Locate the cell with the specified text and output its (X, Y) center coordinate. 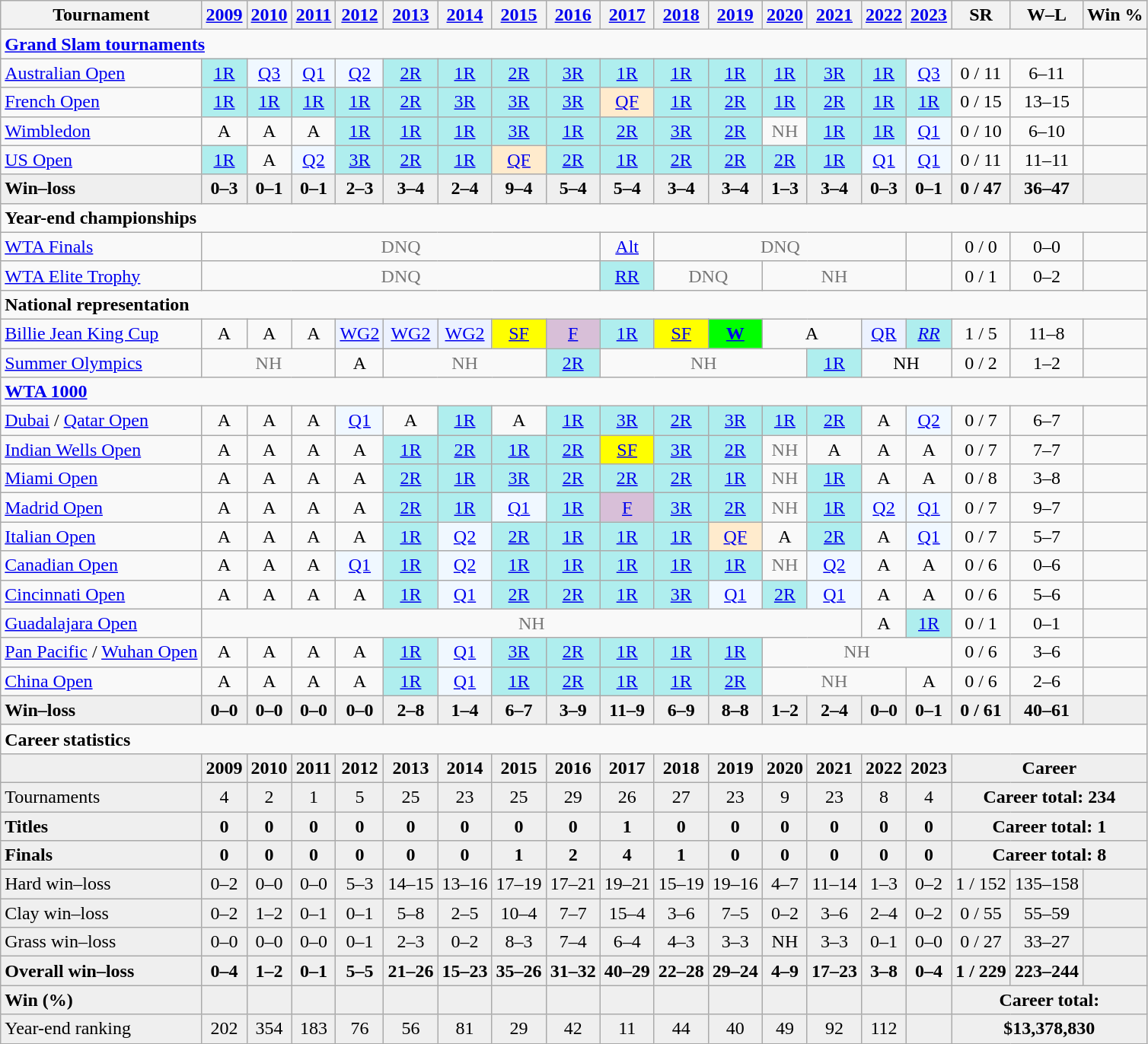
Overall win–loss (101, 971)
Dubai / Qatar Open (101, 421)
6–10 (1046, 131)
6–9 (681, 710)
Career (1049, 768)
0 / 61 (981, 710)
2–6 (1046, 681)
WTA 1000 (574, 392)
19–16 (735, 884)
1 / 5 (981, 333)
WTA Finals (101, 247)
6–11 (1046, 73)
4–7 (784, 884)
WTA Elite Trophy (101, 275)
0 / 10 (981, 131)
2–5 (464, 913)
Italian Open (101, 536)
5–5 (359, 971)
0 / 15 (981, 102)
40–61 (1046, 710)
0–6 (1046, 565)
$13,378,830 (1049, 1029)
5 (359, 797)
0 / 2 (981, 363)
44 (681, 1029)
Summer Olympics (101, 363)
15–23 (464, 971)
40 (735, 1029)
11–8 (1046, 333)
33–27 (1046, 942)
QR (883, 333)
112 (883, 1029)
4–9 (784, 971)
22–28 (681, 971)
81 (464, 1029)
55–59 (1046, 913)
13–16 (464, 884)
Canadian Open (101, 565)
13–15 (1046, 102)
Career total: 234 (1049, 797)
Australian Open (101, 73)
10–4 (519, 913)
36–47 (1046, 189)
183 (314, 1029)
8–3 (519, 942)
27 (681, 797)
7–4 (572, 942)
Cincinnati Open (101, 594)
223–244 (1046, 971)
31–32 (572, 971)
Grand Slam tournaments (574, 44)
15–19 (681, 884)
Finals (101, 855)
5–6 (1046, 594)
Win (%) (101, 1000)
0 / 55 (981, 913)
W (735, 333)
Career statistics (574, 739)
19–21 (627, 884)
Hard win–loss (101, 884)
21–26 (411, 971)
9 (784, 797)
Tournaments (101, 797)
0 / 47 (981, 189)
2–8 (411, 710)
China Open (101, 681)
National representation (574, 304)
1–4 (464, 710)
SR (981, 15)
9–4 (519, 189)
354 (269, 1029)
11–9 (627, 710)
Clay win–loss (101, 913)
17–23 (834, 971)
Titles (101, 826)
Miami Open (101, 479)
Year-end ranking (101, 1029)
76 (359, 1029)
US Open (101, 160)
Wimbledon (101, 131)
17–21 (572, 884)
Grass win–loss (101, 942)
W–L (1046, 15)
5–3 (359, 884)
Year-end championships (574, 218)
11–11 (1046, 160)
135–158 (1046, 884)
0 / 8 (981, 479)
5–7 (1046, 536)
Alt (627, 247)
11 (627, 1029)
1 / 229 (981, 971)
8 (883, 797)
202 (224, 1029)
26 (627, 797)
Indian Wells Open (101, 450)
French Open (101, 102)
56 (411, 1029)
Pan Pacific / Wuhan Open (101, 652)
49 (784, 1029)
0 / 27 (981, 942)
Tournament (101, 15)
42 (572, 1029)
0 / 0 (981, 247)
40–29 (627, 971)
Career total: (1049, 1000)
Madrid Open (101, 508)
7–5 (735, 913)
92 (834, 1029)
6–4 (627, 942)
17–19 (519, 884)
Guadalajara Open (101, 623)
29–24 (735, 971)
4–3 (681, 942)
Career total: 8 (1049, 855)
14–15 (411, 884)
Billie Jean King Cup (101, 333)
3–9 (572, 710)
11–14 (834, 884)
5–8 (411, 913)
9–7 (1046, 508)
Career total: 1 (1049, 826)
1 / 152 (981, 884)
35–26 (519, 971)
8–8 (735, 710)
15–4 (627, 913)
Win % (1115, 15)
